From the cell containing the given text, extract its center point as (X, Y) coordinate. 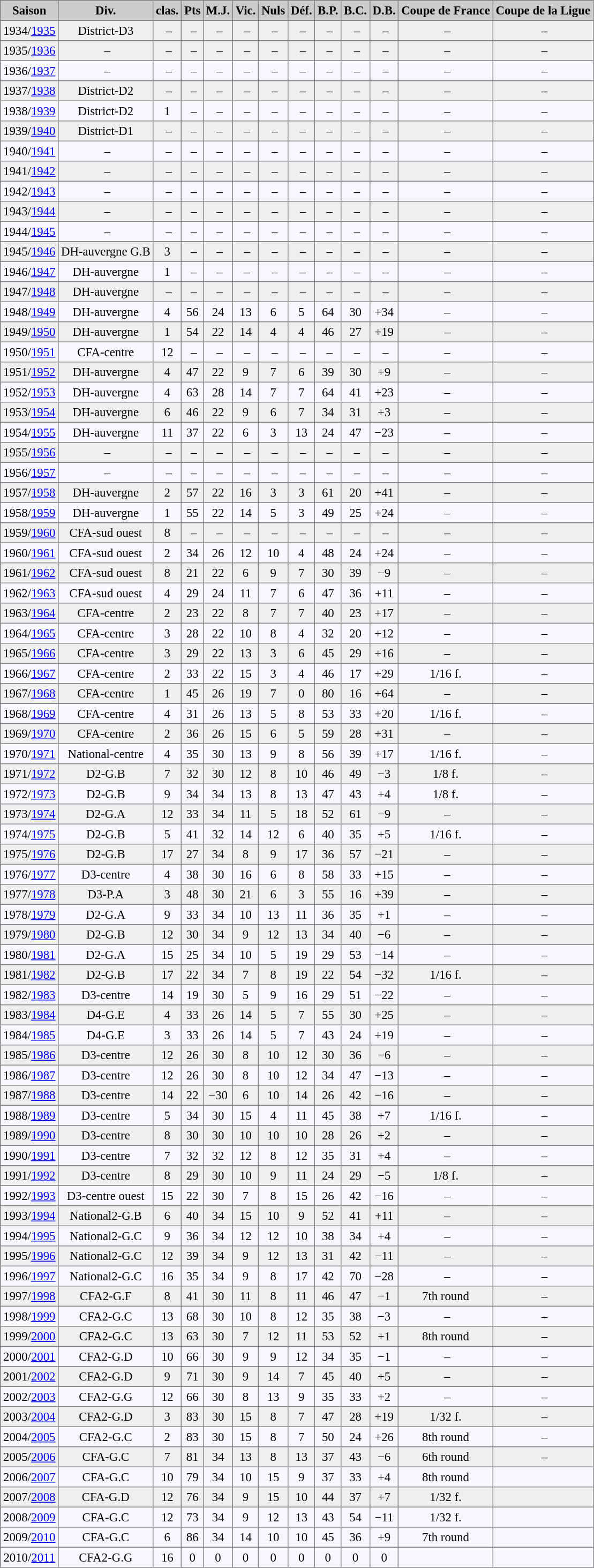
2007/2008 (29, 1497)
CFA-G.D (106, 1497)
1969/1970 (29, 734)
M.J. (219, 11)
1980/1981 (29, 955)
1965/1966 (29, 654)
1951/1952 (29, 372)
1989/1990 (29, 1136)
2008/2009 (29, 1517)
D3-centre ouest (106, 1196)
D3-P.A (106, 895)
1973/1974 (29, 814)
2001/2002 (29, 1377)
+3 (384, 412)
58 (328, 874)
District-D3 (106, 31)
1952/1953 (29, 392)
1997/1998 (29, 1296)
−5 (384, 1176)
Nuls (273, 11)
clas. (167, 11)
1961/1962 (29, 573)
1946/1947 (29, 272)
+29 (384, 673)
1982/1983 (29, 995)
Coupe de France (446, 11)
51 (356, 995)
DH-auvergne G.B (106, 252)
1981/1982 (29, 975)
D.B. (384, 11)
1956/1957 (29, 472)
1944/1945 (29, 231)
B.C. (356, 11)
Div. (106, 11)
1976/1977 (29, 874)
2006/2007 (29, 1477)
1936/1937 (29, 71)
1991/1992 (29, 1176)
1983/1984 (29, 1015)
1960/1961 (29, 553)
Déf. (301, 11)
1938/1939 (29, 111)
1988/1989 (29, 1115)
National-centre (106, 754)
1954/1955 (29, 432)
81 (193, 1457)
1958/1959 (29, 513)
1942/1943 (29, 191)
2009/2010 (29, 1537)
1967/1968 (29, 694)
1998/1999 (29, 1316)
86 (193, 1537)
1950/1951 (29, 352)
1949/1950 (29, 332)
1985/1986 (29, 1055)
1964/1965 (29, 633)
+15 (384, 874)
1977/1978 (29, 895)
1972/1973 (29, 794)
1974/1975 (29, 834)
+23 (384, 392)
+39 (384, 895)
2010/2011 (29, 1557)
2000/2001 (29, 1356)
1943/1944 (29, 212)
1941/1942 (29, 171)
National2-G.B (106, 1216)
1959/1960 (29, 533)
1957/1958 (29, 493)
1971/1972 (29, 774)
Saison (29, 11)
1962/1963 (29, 593)
1947/1948 (29, 292)
B.P. (328, 11)
1996/1997 (29, 1276)
1995/1996 (29, 1256)
1940/1941 (29, 151)
1986/1987 (29, 1075)
18 (301, 814)
+25 (384, 1015)
68 (193, 1316)
1992/1993 (29, 1196)
CFA2-G.F (106, 1296)
District-D1 (106, 131)
2005/2006 (29, 1457)
1975/1976 (29, 854)
59 (328, 734)
+20 (384, 714)
80 (328, 694)
1968/1969 (29, 714)
1987/1988 (29, 1096)
1963/1964 (29, 613)
6th round (446, 1457)
+12 (384, 633)
1994/1995 (29, 1236)
1945/1946 (29, 252)
1999/2000 (29, 1337)
76 (193, 1497)
+41 (384, 493)
−30 (219, 1096)
1948/1949 (29, 312)
Pts (193, 11)
1955/1956 (29, 453)
+16 (384, 654)
1966/1967 (29, 673)
1978/1979 (29, 914)
Vic. (245, 11)
Coupe de la Ligue (543, 11)
+26 (384, 1437)
1939/1940 (29, 131)
−21 (384, 854)
−22 (384, 995)
1935/1936 (29, 51)
2002/2003 (29, 1397)
+34 (384, 312)
79 (193, 1477)
−14 (384, 955)
−13 (384, 1075)
1937/1938 (29, 91)
1984/1985 (29, 1035)
70 (356, 1276)
+31 (384, 734)
73 (193, 1517)
1990/1991 (29, 1156)
2004/2005 (29, 1437)
1934/1935 (29, 31)
71 (193, 1377)
−28 (384, 1276)
1953/1954 (29, 412)
+64 (384, 694)
44 (328, 1497)
1993/1994 (29, 1216)
1970/1971 (29, 754)
−32 (384, 975)
50 (328, 1437)
−23 (384, 432)
2003/2004 (29, 1417)
1979/1980 (29, 935)
